Provide the (x, y) coordinate of the cell's center where the given text is located.  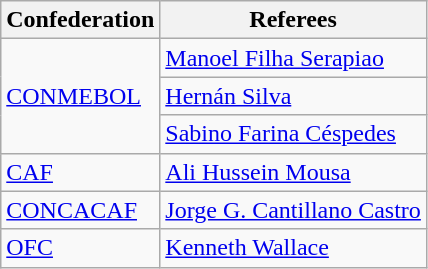
Hernán Silva (294, 96)
Referees (294, 20)
Manoel Filha Serapiao (294, 58)
CONMEBOL (80, 96)
OFC (80, 248)
Kenneth Wallace (294, 248)
Sabino Farina Céspedes (294, 134)
CONCACAF (80, 210)
CAF (80, 172)
Jorge G. Cantillano Castro (294, 210)
Ali Hussein Mousa (294, 172)
Confederation (80, 20)
